Identify which cell holds the provided text, then report its [x, y] central coordinate. 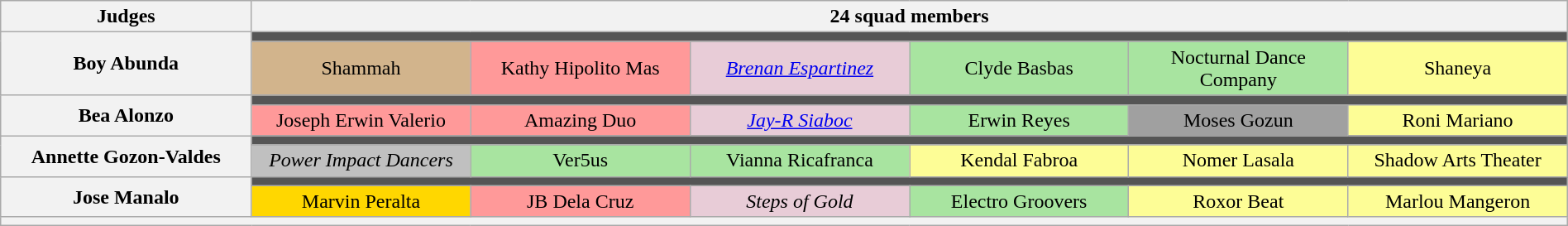
Marvin Peralta [361, 201]
Ver5us [581, 161]
Roni Mariano [1457, 120]
Kendal Fabroa [1019, 161]
24 squad members [910, 17]
Brenan Espartinez [799, 68]
Annette Gozon-Valdes [126, 156]
Shadow Arts Theater [1457, 161]
Kathy Hipolito Mas [581, 68]
Roxor Beat [1239, 201]
Vianna Ricafranca [799, 161]
Judges [126, 17]
Amazing Duo [581, 120]
Jose Manalo [126, 197]
Nocturnal Dance Company [1239, 68]
Nomer Lasala [1239, 161]
Joseph Erwin Valerio [361, 120]
Bea Alonzo [126, 116]
Steps of Gold [799, 201]
Clyde Basbas [1019, 68]
Shaneya [1457, 68]
Power Impact Dancers [361, 161]
Moses Gozun [1239, 120]
Electro Groovers [1019, 201]
Erwin Reyes [1019, 120]
JB Dela Cruz [581, 201]
Marlou Mangeron [1457, 201]
Jay-R Siaboc [799, 120]
Boy Abunda [126, 64]
Shammah [361, 68]
